From the cell containing the given text, extract its center point as (X, Y) coordinate. 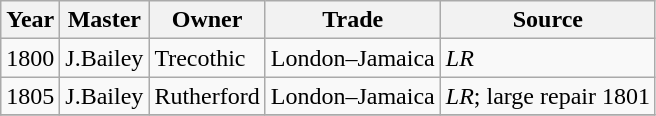
Trade (352, 20)
1800 (30, 58)
Trecothic (207, 58)
LR; large repair 1801 (548, 96)
1805 (30, 96)
Master (104, 20)
LR (548, 58)
Source (548, 20)
Rutherford (207, 96)
Year (30, 20)
Owner (207, 20)
